Identify which cell holds the provided text, then report its (x, y) central coordinate. 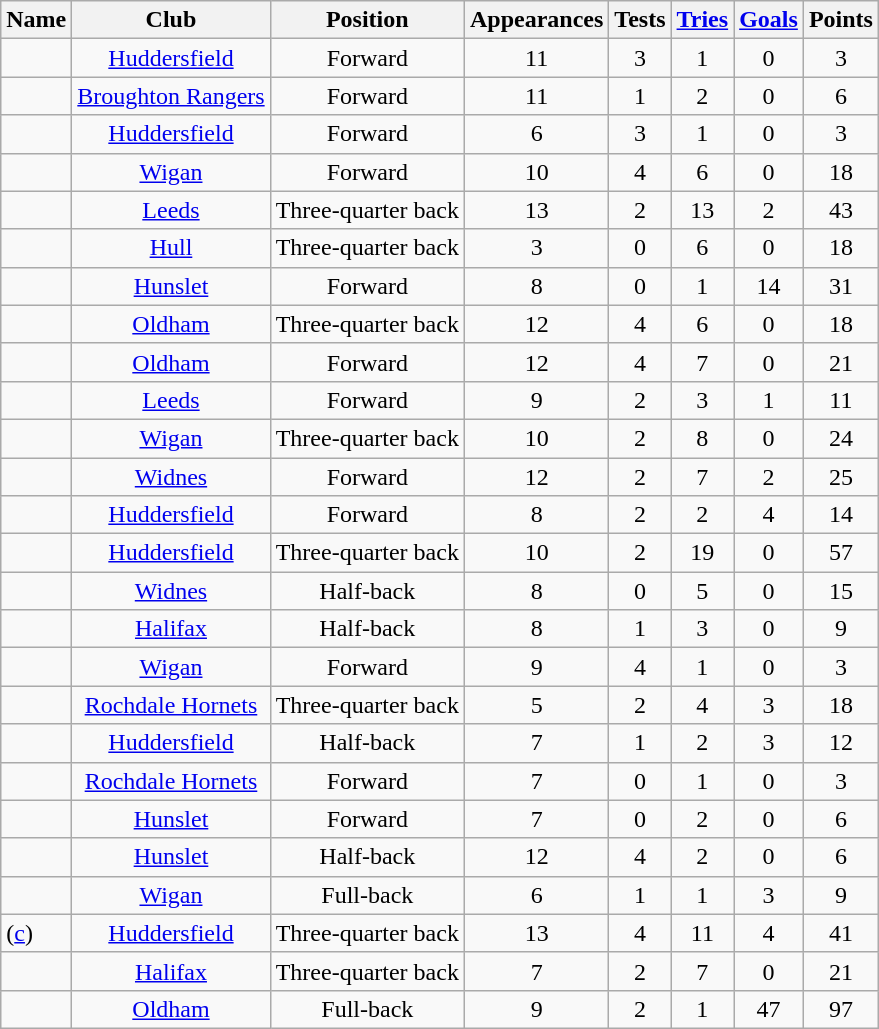
Club (171, 20)
Position (367, 20)
Broughton Rangers (171, 96)
Appearances (536, 20)
25 (840, 477)
(c) (36, 933)
57 (840, 553)
47 (769, 1009)
Tries (702, 20)
97 (840, 1009)
31 (840, 286)
Hull (171, 248)
41 (840, 933)
15 (840, 591)
24 (840, 438)
Points (840, 20)
19 (702, 553)
Name (36, 20)
Tests (640, 20)
43 (840, 210)
Goals (769, 20)
